Provide the [x, y] coordinate of the cell's center where the given text is located.  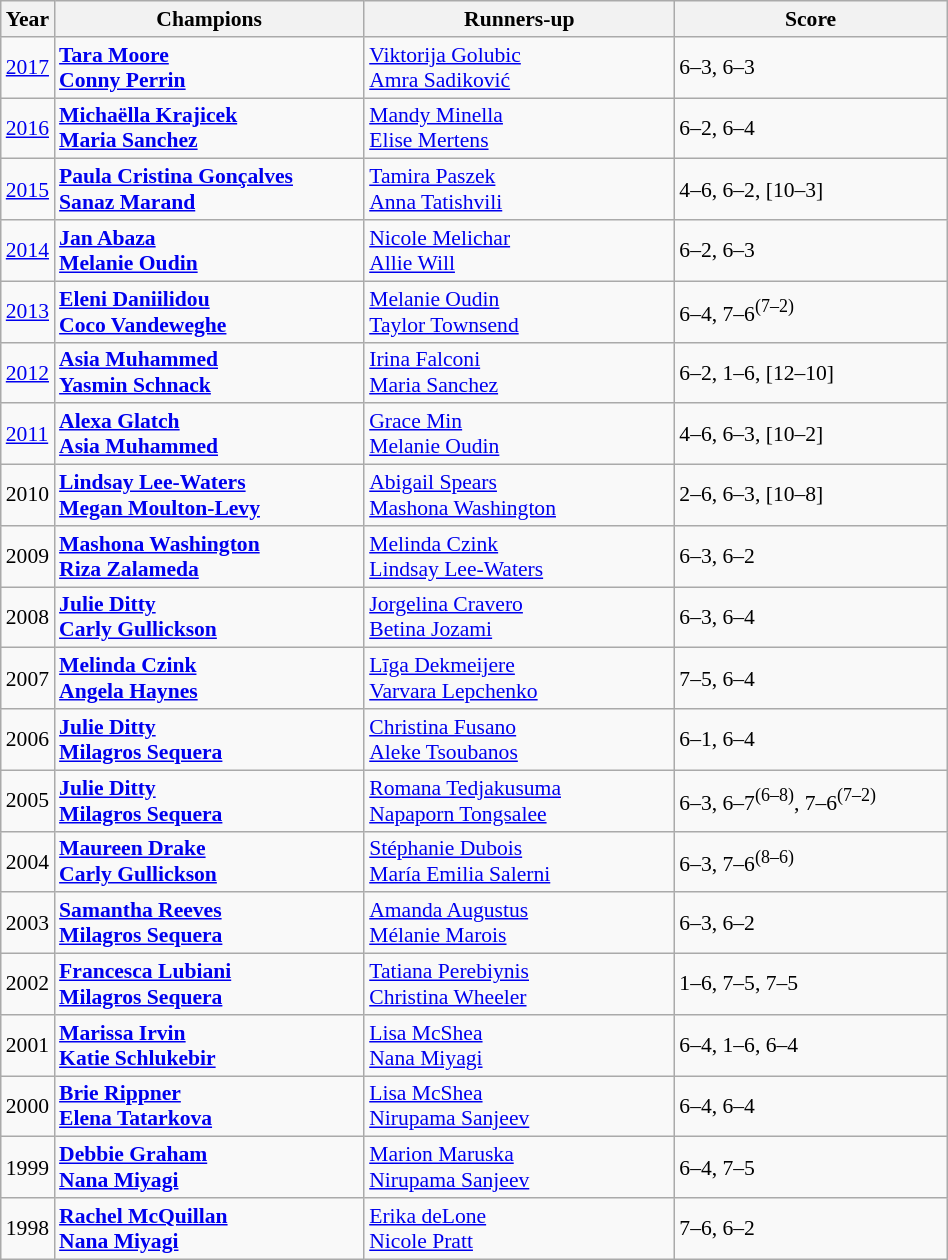
Samantha Reeves Milagros Sequera [209, 924]
2013 [28, 312]
Melinda Czink Lindsay Lee-Waters [519, 556]
6–3, 6–3 [810, 68]
6–4, 7–6(7–2) [810, 312]
Mashona Washington Riza Zalameda [209, 556]
1998 [28, 1228]
Lisa McShea Nirupama Sanjeev [519, 1106]
Grace Min Melanie Oudin [519, 434]
Champions [209, 19]
Christina Fusano Aleke Tsoubanos [519, 740]
1999 [28, 1168]
Francesca Lubiani Milagros Sequera [209, 984]
Amanda Augustus Mélanie Marois [519, 924]
2008 [28, 618]
6–4, 1–6, 6–4 [810, 1046]
Irina Falconi Maria Sanchez [519, 372]
Tara Moore Conny Perrin [209, 68]
Michaëlla Krajicek Maria Sanchez [209, 128]
6–2, 1–6, [12–10] [810, 372]
2016 [28, 128]
Erika deLone Nicole Pratt [519, 1228]
Score [810, 19]
4–6, 6–2, [10–3] [810, 190]
6–1, 6–4 [810, 740]
6–4, 6–4 [810, 1106]
6–3, 6–4 [810, 618]
2001 [28, 1046]
Rachel McQuillan Nana Miyagi [209, 1228]
Year [28, 19]
Tatiana Perebiynis Christina Wheeler [519, 984]
7–5, 6–4 [810, 678]
Lindsay Lee-Waters Megan Moulton-Levy [209, 496]
2010 [28, 496]
Nicole Melichar Allie Will [519, 250]
2014 [28, 250]
6–4, 7–5 [810, 1168]
1–6, 7–5, 7–5 [810, 984]
Mandy Minella Elise Mertens [519, 128]
2015 [28, 190]
2004 [28, 862]
Melanie Oudin Taylor Townsend [519, 312]
Līga Dekmeijere Varvara Lepchenko [519, 678]
Paula Cristina Gonçalves Sanaz Marand [209, 190]
Romana Tedjakusuma Napaporn Tongsalee [519, 800]
4–6, 6–3, [10–2] [810, 434]
2003 [28, 924]
Lisa McShea Nana Miyagi [519, 1046]
2000 [28, 1106]
2–6, 6–3, [10–8] [810, 496]
Jan Abaza Melanie Oudin [209, 250]
2006 [28, 740]
Maureen Drake Carly Gullickson [209, 862]
Stéphanie Dubois María Emilia Salerni [519, 862]
2012 [28, 372]
Melinda Czink Angela Haynes [209, 678]
Jorgelina Cravero Betina Jozami [519, 618]
Runners-up [519, 19]
2007 [28, 678]
2011 [28, 434]
7–6, 6–2 [810, 1228]
Debbie Graham Nana Miyagi [209, 1168]
2002 [28, 984]
Tamira Paszek Anna Tatishvili [519, 190]
6–2, 6–3 [810, 250]
6–3, 6–7(6–8), 7–6(7–2) [810, 800]
2005 [28, 800]
Alexa Glatch Asia Muhammed [209, 434]
Asia Muhammed Yasmin Schnack [209, 372]
6–2, 6–4 [810, 128]
2009 [28, 556]
Marissa Irvin Katie Schlukebir [209, 1046]
2017 [28, 68]
Julie Ditty Carly Gullickson [209, 618]
Abigail Spears Mashona Washington [519, 496]
Viktorija Golubic Amra Sadiković [519, 68]
6–3, 7–6(8–6) [810, 862]
Brie Rippner Elena Tatarkova [209, 1106]
Marion Maruska Nirupama Sanjeev [519, 1168]
Eleni Daniilidou Coco Vandeweghe [209, 312]
